Pinpoint the cell where the given text exists, returning its [X, Y] midpoint coordinate. 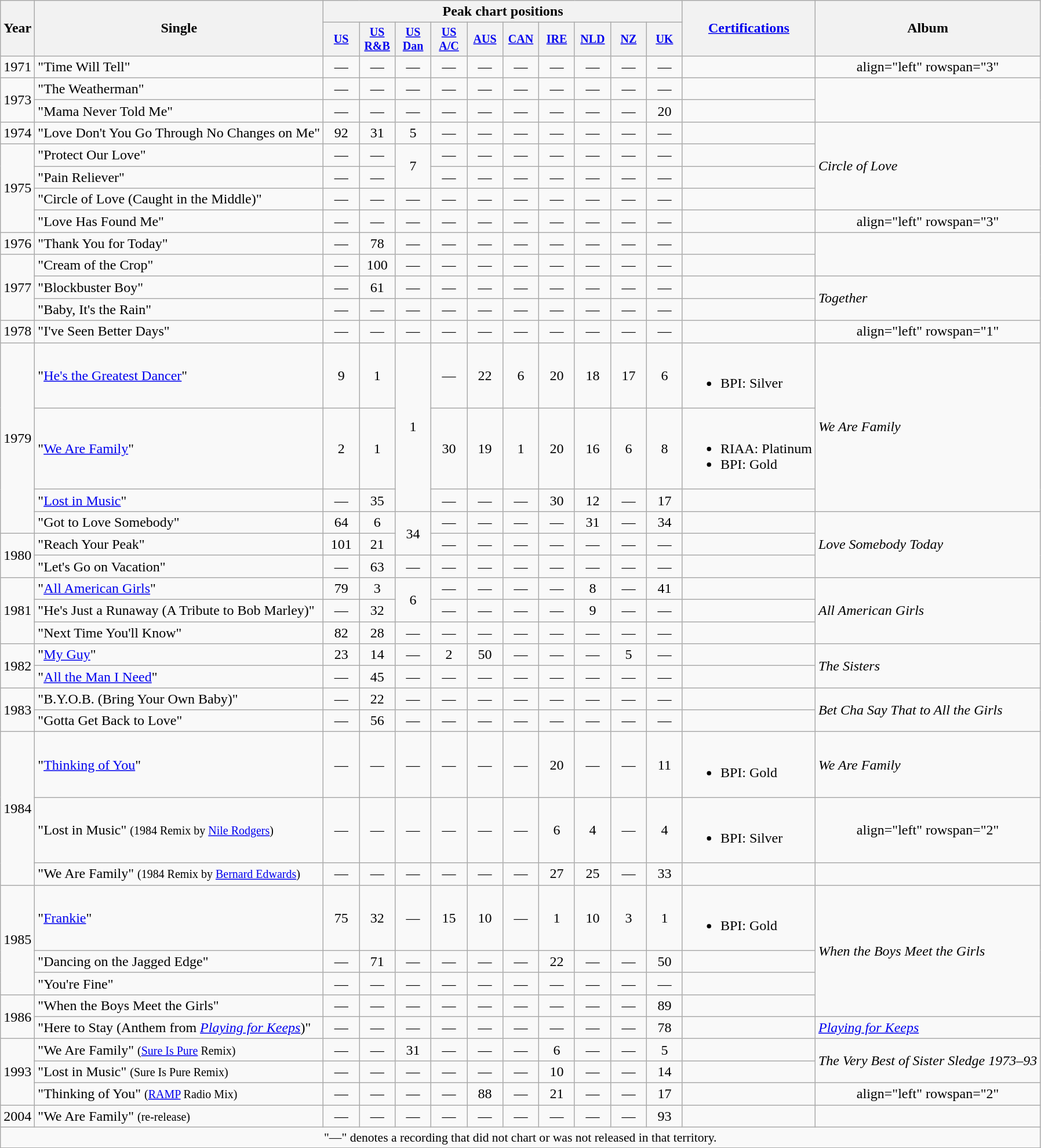
35 [377, 500]
1976 [17, 243]
"Thinking of You" (RAMP Radio Mix) [179, 1094]
1980 [17, 555]
63 [377, 566]
"Cream of the Crop" [179, 265]
56 [377, 721]
1977 [17, 287]
82 [341, 633]
1971 [17, 67]
93 [664, 1116]
NZ [628, 39]
align="left" rowspan="1" [927, 331]
92 [341, 133]
16 [592, 449]
61 [377, 287]
12 [592, 500]
"Blockbuster Boy" [179, 287]
"The Weatherman" [179, 89]
7 [413, 166]
Together [927, 298]
"We Are Family" [179, 449]
1979 [17, 438]
88 [485, 1094]
"Next Time You'll Know" [179, 633]
15 [449, 918]
IRE [556, 39]
18 [592, 376]
1978 [17, 331]
RIAA: PlatinumBPI: Gold [749, 449]
79 [341, 588]
"We Are Family" (Sure Is Pure Remix) [179, 1049]
CAN [521, 39]
"Baby, It's the Rain" [179, 309]
1973 [17, 100]
"He's the Greatest Dancer" [179, 376]
1993 [17, 1072]
"—" denotes a recording that did not chart or was not released in that territory. [520, 1138]
"Reach Your Peak" [179, 544]
Album [927, 28]
2004 [17, 1116]
USR&B [377, 39]
1983 [17, 710]
Year [17, 28]
"B.Y.O.B. (Bring Your Own Baby)" [179, 699]
"You're Fine" [179, 983]
"Thinking of You" [179, 765]
"Here to Stay (Anthem from Playing for Keeps)" [179, 1027]
28 [377, 633]
1982 [17, 666]
"Time Will Tell" [179, 67]
"Mama Never Told Me" [179, 111]
"Pain Reliever" [179, 177]
"When the Boys Meet the Girls" [179, 1005]
11 [664, 765]
Single [179, 28]
USA/C [449, 39]
1974 [17, 133]
UK [664, 39]
Playing for Keeps [927, 1027]
"All the Man I Need" [179, 677]
"Lost in Music" (Sure Is Pure Remix) [179, 1072]
25 [592, 874]
1986 [17, 1016]
"He's Just a Runaway (A Tribute to Bob Marley)" [179, 611]
41 [664, 588]
"Frankie" [179, 918]
"We Are Family" (1984 Remix by Bernard Edwards) [179, 874]
27 [556, 874]
USDan [413, 39]
101 [341, 544]
1984 [17, 808]
"Let's Go on Vacation" [179, 566]
23 [341, 655]
Circle of Love [927, 166]
1985 [17, 940]
64 [341, 522]
"Love Has Found Me" [179, 221]
71 [377, 961]
100 [377, 265]
"We Are Family" (re-release) [179, 1116]
Love Somebody Today [927, 544]
"Gotta Get Back to Love" [179, 721]
The Sisters [927, 666]
19 [485, 449]
1975 [17, 188]
"Protect Our Love" [179, 155]
"Lost in Music" [179, 500]
"Love Don't You Go Through No Changes on Me" [179, 133]
The Very Best of Sister Sledge 1973–93 [927, 1060]
NLD [592, 39]
All American Girls [927, 610]
US [341, 39]
Certifications [749, 28]
"I've Seen Better Days" [179, 331]
"Got to Love Somebody" [179, 522]
AUS [485, 39]
"Dancing on the Jagged Edge" [179, 961]
"Circle of Love (Caught in the Middle)" [179, 199]
"All American Girls" [179, 588]
Bet Cha Say That to All the Girls [927, 710]
Peak chart positions [503, 12]
1981 [17, 610]
45 [377, 677]
89 [664, 1005]
When the Boys Meet the Girls [927, 950]
75 [341, 918]
"Thank You for Today" [179, 243]
33 [664, 874]
"Lost in Music" (1984 Remix by Nile Rodgers) [179, 830]
"My Guy" [179, 655]
